Return [X, Y] of the center of cell containing provided text 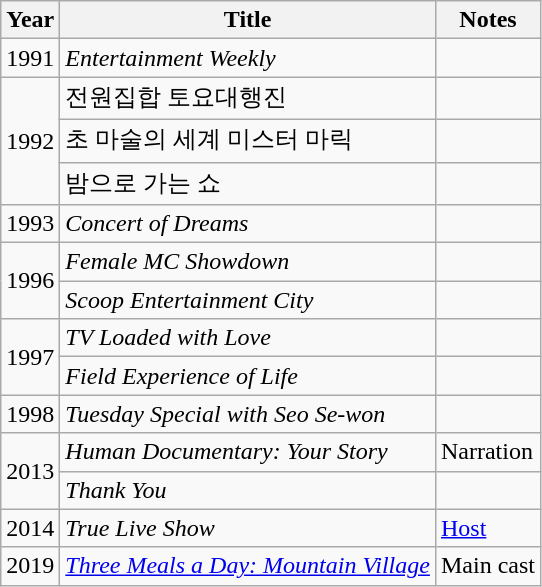
1997 [30, 357]
밤으로 가는 쇼 [248, 184]
Narration [488, 452]
Concert of Dreams [248, 224]
Tuesday Special with Seo Se-won [248, 414]
Main cast [488, 566]
Year [30, 20]
Scoop Entertainment City [248, 300]
Host [488, 528]
전원집합 토요대행진 [248, 98]
2013 [30, 471]
초 마술의 세계 미스터 마릭 [248, 140]
Three Meals a Day: Mountain Village [248, 566]
Title [248, 20]
2014 [30, 528]
1996 [30, 281]
Entertainment Weekly [248, 58]
Human Documentary: Your Story [248, 452]
2019 [30, 566]
1993 [30, 224]
True Live Show [248, 528]
Thank You [248, 490]
TV Loaded with Love [248, 338]
Female MC Showdown [248, 262]
Field Experience of Life [248, 376]
1992 [30, 141]
1991 [30, 58]
1998 [30, 414]
Notes [488, 20]
